Locate the cell with the specified text and output its (x, y) center coordinate. 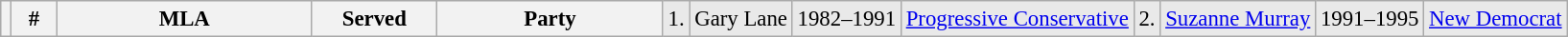
Progressive Conservative (1017, 19)
2. (1147, 19)
# (34, 19)
Party (550, 19)
1. (676, 19)
1991–1995 (1369, 19)
Served (374, 19)
MLA (184, 19)
Gary Lane (740, 19)
1982–1991 (846, 19)
Suzanne Murray (1238, 19)
New Democrat (1496, 19)
